Pinpoint the cell where the given text exists, returning its (X, Y) midpoint coordinate. 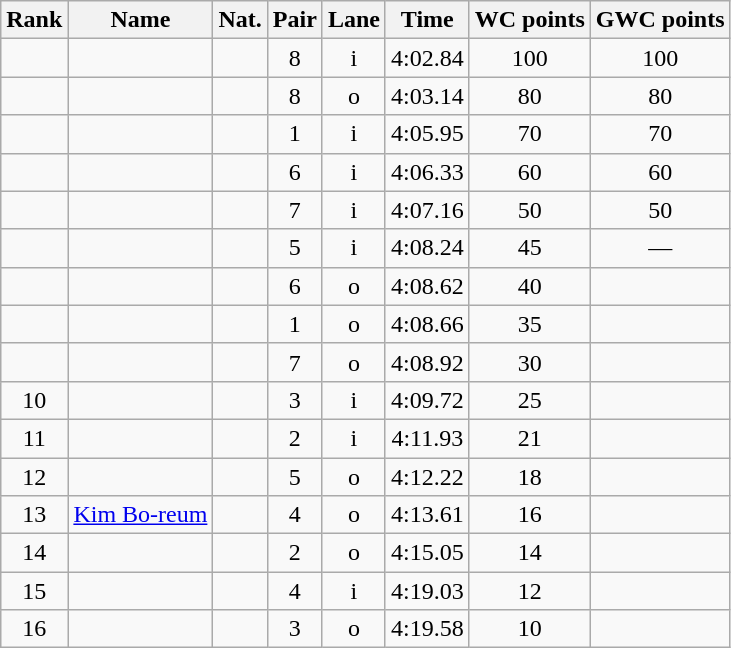
4:08.24 (427, 248)
11 (34, 438)
4:13.61 (427, 515)
GWC points (660, 20)
4:15.05 (427, 553)
4:03.14 (427, 96)
45 (530, 248)
Kim Bo-reum (140, 515)
4:02.84 (427, 58)
4:11.93 (427, 438)
30 (530, 362)
Name (140, 20)
15 (34, 591)
4:19.58 (427, 629)
4:07.16 (427, 210)
Lane (354, 20)
4:09.72 (427, 400)
Nat. (240, 20)
4:12.22 (427, 477)
35 (530, 324)
Pair (294, 20)
4:06.33 (427, 172)
4:05.95 (427, 134)
18 (530, 477)
WC points (530, 20)
21 (530, 438)
4:08.92 (427, 362)
13 (34, 515)
4:19.03 (427, 591)
4:08.62 (427, 286)
4:08.66 (427, 324)
Time (427, 20)
40 (530, 286)
25 (530, 400)
— (660, 248)
Rank (34, 20)
